Determine the (X, Y) coordinate at the center of the cell enclosing the given text.  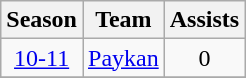
Team (123, 20)
10-11 (42, 58)
Paykan (123, 58)
0 (204, 58)
Assists (204, 20)
Season (42, 20)
